From the cell containing the given text, extract its center point as [X, Y] coordinate. 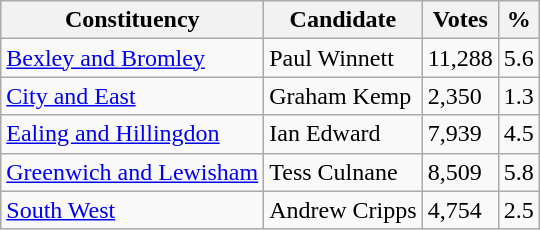
Paul Winnett [343, 58]
5.8 [518, 172]
5.6 [518, 58]
Andrew Cripps [343, 210]
11,288 [460, 58]
Greenwich and Lewisham [132, 172]
Constituency [132, 20]
7,939 [460, 134]
8,509 [460, 172]
% [518, 20]
4,754 [460, 210]
City and East [132, 96]
Ealing and Hillingdon [132, 134]
Graham Kemp [343, 96]
2,350 [460, 96]
Tess Culnane [343, 172]
Bexley and Bromley [132, 58]
Votes [460, 20]
Candidate [343, 20]
Ian Edward [343, 134]
2.5 [518, 210]
1.3 [518, 96]
South West [132, 210]
4.5 [518, 134]
